From the cell containing the given text, extract its center point as (x, y) coordinate. 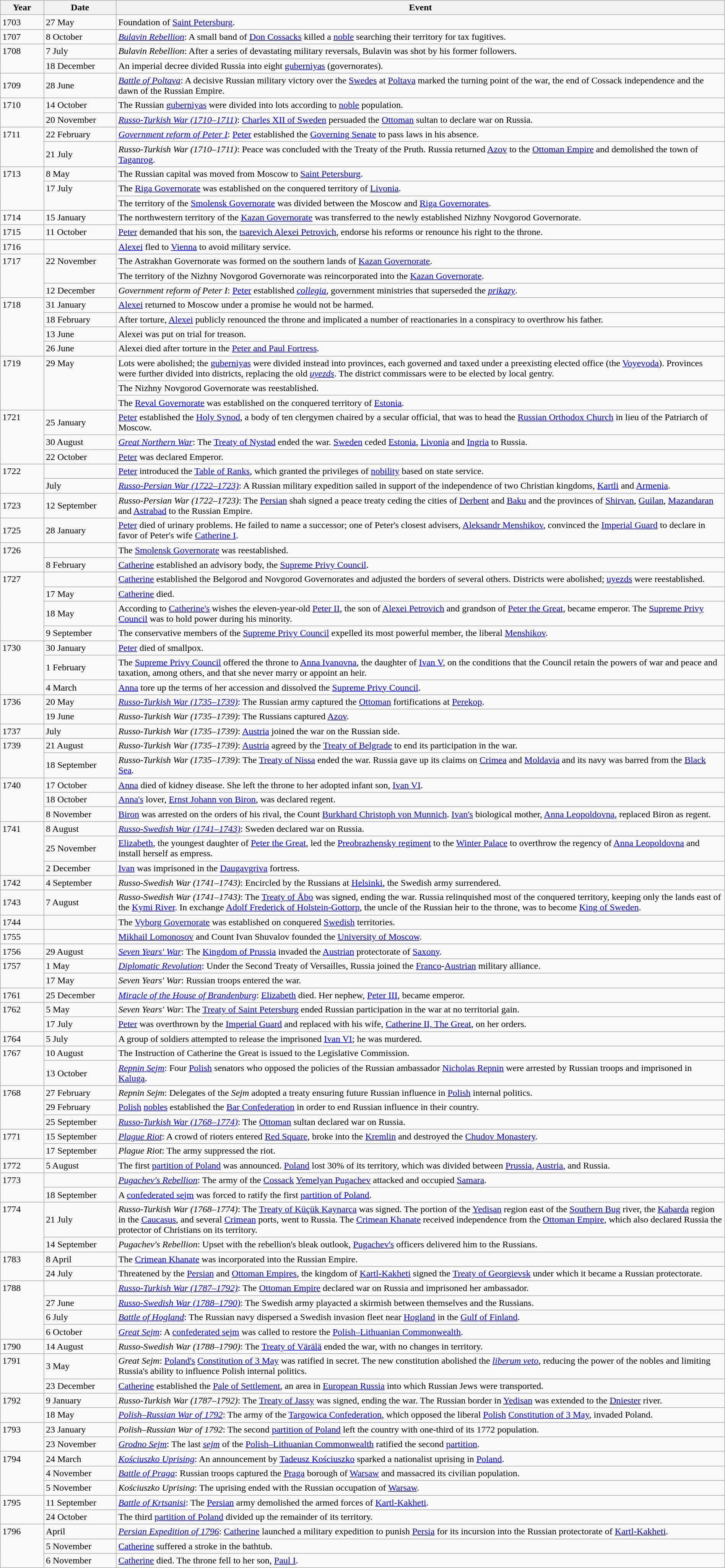
1768 (22, 1107)
Catherine established an advisory body, the Supreme Privy Council. (421, 565)
Russo-Turkish War (1787–1792): The Treaty of Jassy was signed, ending the war. The Russian border in Yedisan was extended to the Dniester river. (421, 1400)
Russo-Turkish War (1735–1739): Austria joined the war on the Russian side. (421, 731)
Kościuszko Uprising: The uprising ended with the Russian occupation of Warsaw. (421, 1488)
1744 (22, 922)
1710 (22, 112)
18 December (80, 66)
13 October (80, 1073)
1703 (22, 22)
1713 (22, 188)
Polish nobles established the Bar Confederation in order to end Russian influence in their country. (421, 1107)
The third partition of Poland divided up the remainder of its territory. (421, 1517)
21 August (80, 746)
Battle of Krtsanisi: The Persian army demolished the armed forces of Kartl-Kakheti. (421, 1503)
5 August (80, 1165)
1709 (22, 86)
The Nizhny Novgorod Governorate was reestablished. (421, 388)
Pugachev's Rebellion: The army of the Cossack Yemelyan Pugachev attacked and occupied Samara. (421, 1180)
1727 (22, 606)
20 May (80, 702)
April (80, 1532)
Russo-Turkish War (1768–1774): The Ottoman sultan declared war on Russia. (421, 1122)
8 October (80, 37)
24 July (80, 1274)
2 December (80, 868)
1707 (22, 37)
Peter was overthrown by the Imperial Guard and replaced with his wife, Catherine II, The Great, on her orders. (421, 1024)
Bulavin Rebellion: A small band of Don Cossacks killed a noble searching their territory for tax fugitives. (421, 37)
1722 (22, 479)
Diplomatic Revolution: Under the Second Treaty of Versailles, Russia joined the Franco-Austrian military alliance. (421, 966)
The northwestern territory of the Kazan Governorate was transferred to the newly established Nizhny Novgorod Governorate. (421, 218)
6 November (80, 1561)
The Riga Governorate was established on the conquered territory of Livonia. (421, 188)
1795 (22, 1510)
17 September (80, 1151)
20 November (80, 120)
Russo-Persian War (1722–1723): A Russian military expedition sailed in support of the independence of two Christian kingdoms, Kartli and Armenia. (421, 486)
11 September (80, 1503)
27 May (80, 22)
1719 (22, 383)
Anna tore up the terms of her accession and dissolved the Supreme Privy Council. (421, 687)
25 December (80, 995)
Event (421, 8)
1794 (22, 1473)
14 August (80, 1346)
The conservative members of the Supreme Privy Council expelled its most powerful member, the liberal Menshikov. (421, 633)
1730 (22, 667)
1757 (22, 973)
Battle of Praga: Russian troops captured the Praga borough of Warsaw and massacred its civilian population. (421, 1473)
1761 (22, 995)
Catherine died. (421, 594)
1723 (22, 506)
Foundation of Saint Petersburg. (421, 22)
24 March (80, 1459)
10 August (80, 1053)
Peter introduced the Table of Ranks, which granted the privileges of nobility based on state service. (421, 471)
1726 (22, 557)
29 May (80, 383)
Russo-Swedish War (1788–1790): The Treaty of Värälä ended the war, with no changes in territory. (421, 1346)
7 July (80, 51)
9 September (80, 633)
18 October (80, 800)
22 February (80, 134)
Seven Years' War: Russian troops entered the war. (421, 980)
An imperial decree divided Russia into eight guberniyas (governorates). (421, 66)
Alexei returned to Moscow under a promise he would not be harmed. (421, 305)
1796 (22, 1546)
1714 (22, 218)
1756 (22, 951)
8 November (80, 814)
Date (80, 8)
The territory of the Nizhny Novgorod Governorate was reincorporated into the Kazan Governorate. (421, 276)
1792 (22, 1408)
29 August (80, 951)
12 September (80, 506)
6 July (80, 1317)
Russo-Turkish War (1787–1792): The Ottoman Empire declared war on Russia and imprisoned her ambassador. (421, 1288)
A confederated sejm was forced to ratify the first partition of Poland. (421, 1195)
Battle of Hogland: The Russian navy dispersed a Swedish invasion fleet near Hogland in the Gulf of Finland. (421, 1317)
25 January (80, 422)
24 October (80, 1517)
Catherine died. The throne fell to her son, Paul I. (421, 1561)
Russo-Swedish War (1788–1790): The Swedish army playacted a skirmish between themselves and the Russians. (421, 1303)
The Vyborg Governorate was established on conquered Swedish territories. (421, 922)
23 January (80, 1429)
Russo-Turkish War (1710–1711): Charles XII of Sweden persuaded the Ottoman sultan to declare war on Russia. (421, 120)
22 November (80, 269)
1767 (22, 1066)
1721 (22, 437)
27 February (80, 1093)
Russo-Swedish War (1741–1743): Encircled by the Russians at Helsinki, the Swedish army surrendered. (421, 883)
1736 (22, 709)
Great Northern War: The Treaty of Nystad ended the war. Sweden ceded Estonia, Livonia and Ingria to Russia. (421, 442)
8 August (80, 829)
Anna died of kidney disease. She left the throne to her adopted infant son, Ivan VI. (421, 785)
19 June (80, 716)
The Astrakhan Governorate was formed on the southern lands of Kazan Governorate. (421, 261)
29 February (80, 1107)
1717 (22, 276)
8 February (80, 565)
1718 (22, 327)
1725 (22, 530)
Ivan was imprisoned in the Daugavgriva fortress. (421, 868)
1764 (22, 1039)
18 February (80, 319)
30 January (80, 648)
Alexei died after torture in the Peter and Paul Fortress. (421, 349)
Russo-Turkish War (1735–1739): Austria agreed by the Treaty of Belgrade to end its participation in the war. (421, 746)
1755 (22, 937)
25 September (80, 1122)
The Crimean Khanate was incorporated into the Russian Empire. (421, 1259)
22 October (80, 456)
23 December (80, 1386)
Kościuszko Uprising: An announcement by Tadeusz Kościuszko sparked a nationalist uprising in Poland. (421, 1459)
28 June (80, 86)
4 March (80, 687)
14 September (80, 1244)
1771 (22, 1144)
Alexei fled to Vienna to avoid military service. (421, 247)
1711 (22, 147)
1737 (22, 731)
26 June (80, 349)
After torture, Alexei publicly renounced the throne and implicated a number of reactionaries in a conspiracy to overthrow his father. (421, 319)
1743 (22, 902)
The first partition of Poland was announced. Poland lost 30% of its territory, which was divided between Prussia, Austria, and Russia. (421, 1165)
1741 (22, 849)
15 September (80, 1136)
Peter demanded that his son, the tsarevich Alexei Petrovich, endorse his reforms or renounce his right to the throne. (421, 232)
8 April (80, 1259)
1762 (22, 1017)
5 May (80, 1010)
Seven Years' War: The Kingdom of Prussia invaded the Austrian protectorate of Saxony. (421, 951)
4 November (80, 1473)
13 June (80, 334)
Mikhail Lomonosov and Count Ivan Shuvalov founded the University of Moscow. (421, 937)
1 February (80, 667)
25 November (80, 849)
14 October (80, 105)
1715 (22, 232)
31 January (80, 305)
23 November (80, 1444)
27 June (80, 1303)
Pugachev's Rebellion: Upset with the rebellion's bleak outlook, Pugachev's officers delivered him to the Russians. (421, 1244)
Catherine established the Pale of Settlement, an area in European Russia into which Russian Jews were transported. (421, 1386)
Government reform of Peter I: Peter established the Governing Senate to pass laws in his absence. (421, 134)
15 January (80, 218)
Russo-Turkish War (1735–1739): The Russians captured Azov. (421, 716)
12 December (80, 290)
The Russian guberniyas were divided into lots according to noble population. (421, 105)
3 May (80, 1366)
A group of soldiers attempted to release the imprisoned Ivan VI; he was murdered. (421, 1039)
Seven Years' War: The Treaty of Saint Petersburg ended Russian participation in the war at no territorial gain. (421, 1010)
9 January (80, 1400)
Polish–Russian War of 1792: The army of the Targowica Confederation, which opposed the liberal Polish Constitution of 3 May, invaded Poland. (421, 1415)
Peter was declared Emperor. (421, 456)
The territory of the Smolensk Governorate was divided between the Moscow and Riga Governorates. (421, 203)
1774 (22, 1227)
Russo-Turkish War (1735–1739): The Russian army captured the Ottoman fortifications at Perekop. (421, 702)
Catherine suffered a stroke in the bathtub. (421, 1546)
6 October (80, 1332)
1773 (22, 1187)
Anna's lover, Ernst Johann von Biron, was declared regent. (421, 800)
1772 (22, 1165)
The Instruction of Catherine the Great is issued to the Legislative Commission. (421, 1053)
Bulavin Rebellion: After a series of devastating military reversals, Bulavin was shot by his former followers. (421, 51)
1739 (22, 758)
4 September (80, 883)
Government reform of Peter I: Peter established collegia, government ministries that superseded the prikazy. (421, 290)
28 January (80, 530)
Plague Riot: A crowd of rioters entered Red Square, broke into the Kremlin and destroyed the Chudov Monastery. (421, 1136)
1708 (22, 59)
1793 (22, 1437)
17 October (80, 785)
Plague Riot: The army suppressed the riot. (421, 1151)
The Russian capital was moved from Moscow to Saint Petersburg. (421, 174)
30 August (80, 442)
1716 (22, 247)
Russo-Swedish War (1741–1743): Sweden declared war on Russia. (421, 829)
1791 (22, 1374)
Grodno Sejm: The last sejm of the Polish–Lithuanian Commonwealth ratified the second partition. (421, 1444)
The Reval Governorate was established on the conquered territory of Estonia. (421, 403)
11 October (80, 232)
Peter died of smallpox. (421, 648)
Alexei was put on trial for treason. (421, 334)
Miracle of the House of Brandenburg: Elizabeth died. Her nephew, Peter III, became emperor. (421, 995)
1742 (22, 883)
5 July (80, 1039)
Repnin Sejm: Delegates of the Sejm adopted a treaty ensuring future Russian influence in Polish internal politics. (421, 1093)
Great Sejm: A confederated sejm was called to restore the Polish–Lithuanian Commonwealth. (421, 1332)
Polish–Russian War of 1792: The second partition of Poland left the country with one-third of its 1772 population. (421, 1429)
8 May (80, 174)
7 August (80, 902)
1783 (22, 1266)
Year (22, 8)
1790 (22, 1346)
The Smolensk Governorate was reestablished. (421, 550)
1740 (22, 800)
1788 (22, 1310)
1 May (80, 966)
